Provide the [x, y] coordinate of the cell's center where the given text is located.  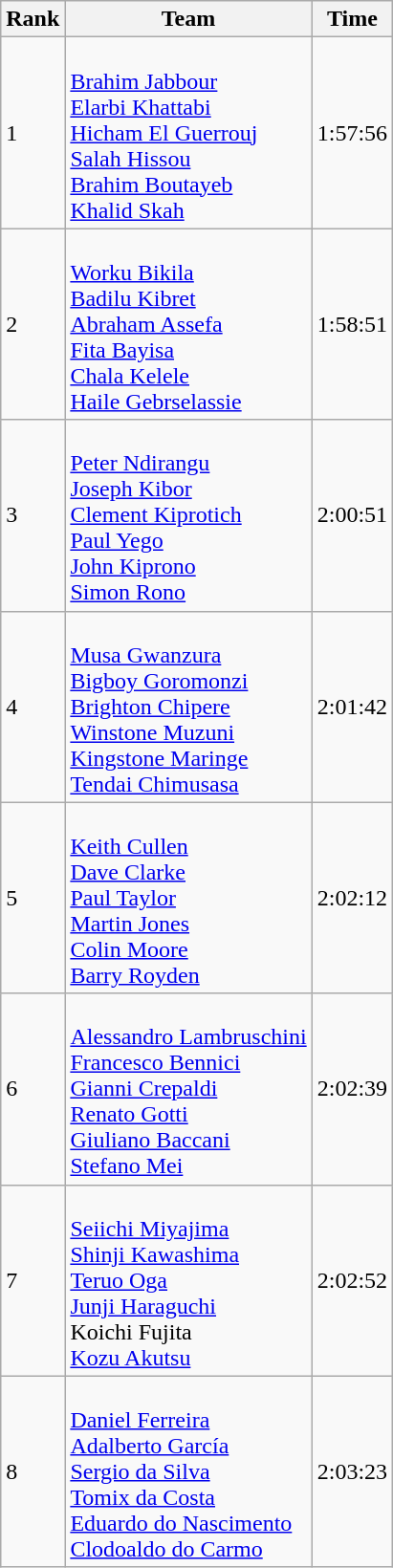
Peter NdiranguJoseph KiborClement KiprotichPaul YegoJohn KipronoSimon Rono [188, 515]
1:57:56 [352, 133]
1:58:51 [352, 324]
Rank [33, 19]
Keith CullenDave ClarkePaul TaylorMartin JonesColin MooreBarry Royden [188, 898]
2 [33, 324]
2:02:39 [352, 1089]
8 [33, 1471]
Brahim JabbourElarbi KhattabiHicham El GuerroujSalah HissouBrahim BoutayebKhalid Skah [188, 133]
7 [33, 1280]
1 [33, 133]
2:02:12 [352, 898]
2:01:42 [352, 707]
Alessandro LambruschiniFrancesco BenniciGianni CrepaldiRenato GottiGiuliano BaccaniStefano Mei [188, 1089]
Seiichi MiyajimaShinji KawashimaTeruo OgaJunji HaraguchiKoichi FujitaKozu Akutsu [188, 1280]
Worku BikilaBadilu KibretAbraham AssefaFita BayisaChala KeleleHaile Gebrselassie [188, 324]
3 [33, 515]
5 [33, 898]
6 [33, 1089]
Time [352, 19]
2:03:23 [352, 1471]
Musa GwanzuraBigboy GoromonziBrighton ChipereWinstone MuzuniKingstone MaringeTendai Chimusasa [188, 707]
4 [33, 707]
Team [188, 19]
Daniel FerreiraAdalberto GarcíaSergio da SilvaTomix da CostaEduardo do NascimentoClodoaldo do Carmo [188, 1471]
2:00:51 [352, 515]
2:02:52 [352, 1280]
